Search for the cell housing the specified text and yield its (X, Y) center coordinate. 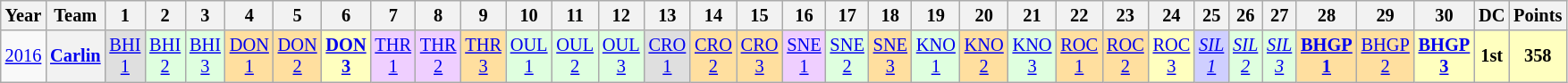
Team (75, 15)
25 (1211, 15)
BHGP2 (1386, 56)
DON2 (298, 56)
8 (438, 15)
THR3 (483, 56)
13 (668, 15)
2 (164, 15)
29 (1386, 15)
THR1 (393, 56)
26 (1245, 15)
OUL2 (575, 56)
SNE3 (890, 56)
2016 (23, 56)
BHI3 (206, 56)
10 (529, 15)
4 (249, 15)
ROC3 (1172, 56)
1 (125, 15)
19 (936, 15)
ROC2 (1125, 56)
BHI1 (125, 56)
28 (1327, 15)
1st (1491, 56)
SNE1 (804, 56)
15 (760, 15)
16 (804, 15)
DC (1491, 15)
6 (347, 15)
30 (1445, 15)
KNO1 (936, 56)
DON1 (249, 56)
27 (1279, 15)
22 (1079, 15)
5 (298, 15)
17 (847, 15)
Year (23, 15)
CRO3 (760, 56)
24 (1172, 15)
20 (984, 15)
DON3 (347, 56)
3 (206, 15)
SIL1 (1211, 56)
SIL3 (1279, 56)
OUL1 (529, 56)
BHGP1 (1327, 56)
CRO1 (668, 56)
14 (713, 15)
KNO2 (984, 56)
ROC1 (1079, 56)
18 (890, 15)
Points (1538, 15)
KNO3 (1033, 56)
BHI2 (164, 56)
BHGP3 (1445, 56)
SIL2 (1245, 56)
11 (575, 15)
OUL3 (621, 56)
12 (621, 15)
23 (1125, 15)
21 (1033, 15)
7 (393, 15)
358 (1538, 56)
Carlin (75, 56)
CRO2 (713, 56)
SNE2 (847, 56)
9 (483, 15)
THR2 (438, 56)
